Pinpoint the cell where the given text exists, returning its [X, Y] midpoint coordinate. 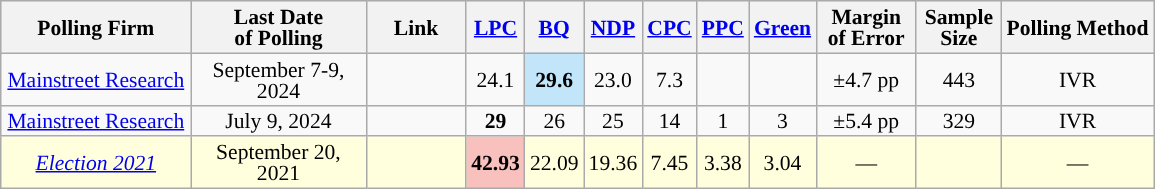
42.93 [496, 163]
329 [958, 120]
July 9, 2024 [278, 120]
29 [496, 120]
PPC [723, 27]
22.09 [554, 163]
25 [614, 120]
3.04 [782, 163]
Election 2021 [96, 163]
1 [723, 120]
CPC [669, 27]
±4.7 pp [866, 79]
24.1 [496, 79]
±5.4 pp [866, 120]
26 [554, 120]
NDP [614, 27]
3 [782, 120]
3.38 [723, 163]
29.6 [554, 79]
443 [958, 79]
Marginof Error [866, 27]
Last Dateof Polling [278, 27]
23.0 [614, 79]
LPC [496, 27]
Polling Firm [96, 27]
SampleSize [958, 27]
BQ [554, 27]
Link [416, 27]
September 7-9, 2024 [278, 79]
19.36 [614, 163]
14 [669, 120]
Green [782, 27]
7.3 [669, 79]
September 20, 2021 [278, 163]
Polling Method [1077, 27]
7.45 [669, 163]
